From the cell containing the given text, extract its center point as (X, Y) coordinate. 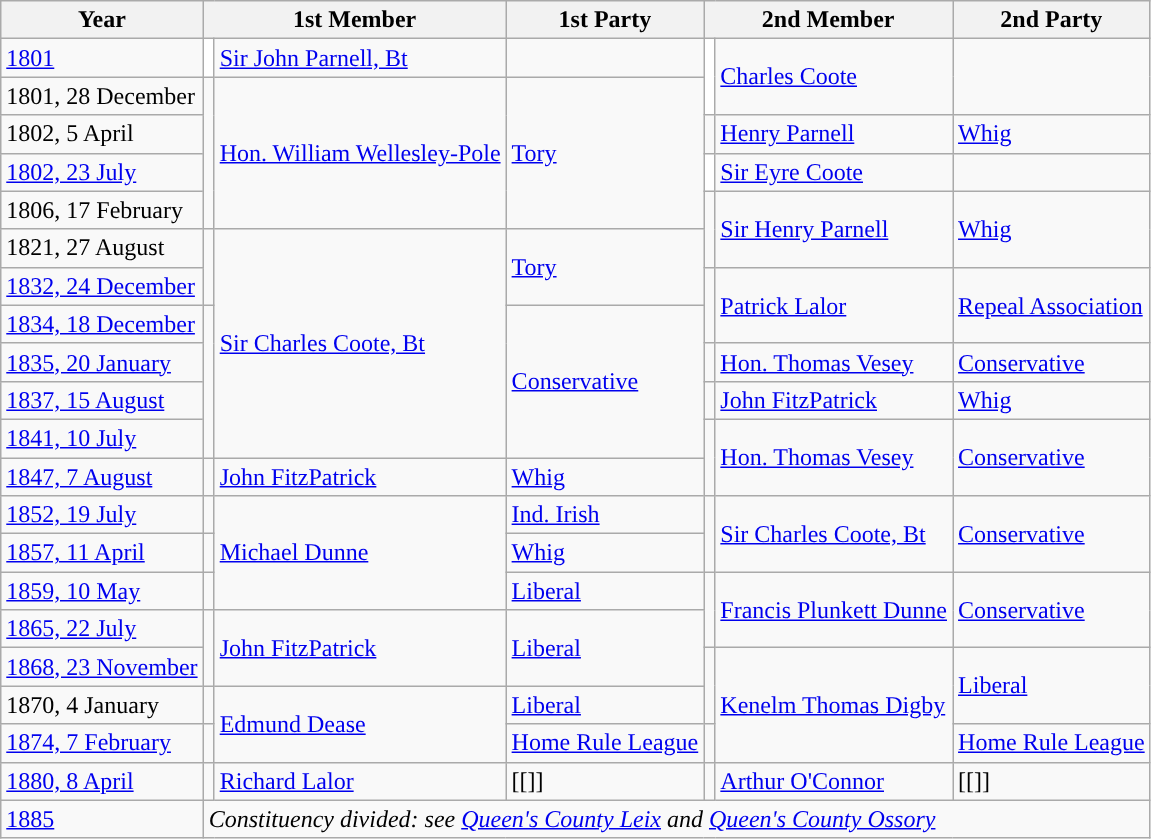
Francis Plunkett Dunne (834, 610)
Year (102, 20)
1885 (102, 819)
Michael Dunne (360, 553)
2nd Member (828, 20)
Kenelm Thomas Digby (834, 705)
1837, 15 August (102, 400)
1832, 24 December (102, 286)
Patrick Lalor (834, 305)
1802, 5 April (102, 134)
1868, 23 November (102, 667)
2nd Party (1052, 20)
1821, 27 August (102, 248)
1847, 7 August (102, 477)
Arthur O'Connor (834, 781)
Sir Henry Parnell (834, 229)
1835, 20 January (102, 362)
1801 (102, 58)
1859, 10 May (102, 591)
1806, 17 February (102, 210)
1802, 23 July (102, 172)
1870, 4 January (102, 705)
1874, 7 February (102, 743)
1st Member (354, 20)
Ind. Irish (605, 515)
1857, 11 April (102, 553)
1801, 28 December (102, 96)
Edmund Dease (360, 724)
1841, 10 July (102, 438)
Henry Parnell (834, 134)
1865, 22 July (102, 629)
Charles Coote (834, 77)
Richard Lalor (360, 781)
1880, 8 April (102, 781)
Constituency divided: see Queen's County Leix and Queen's County Ossory (676, 819)
1st Party (605, 20)
Sir Eyre Coote (834, 172)
Hon. William Wellesley-Pole (360, 153)
Sir John Parnell, Bt (360, 58)
1834, 18 December (102, 324)
1852, 19 July (102, 515)
Repeal Association (1052, 305)
